Output the [X, Y] coordinate of the center of the cell containing the given text.  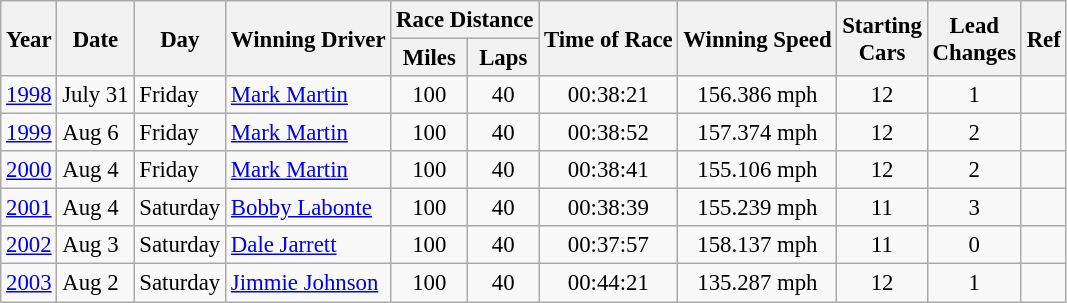
155.106 mph [758, 170]
00:38:21 [608, 95]
157.374 mph [758, 133]
Day [180, 38]
Miles [430, 58]
Winning Speed [758, 38]
Year [29, 38]
Aug 6 [96, 133]
00:38:52 [608, 133]
Time of Race [608, 38]
00:38:39 [608, 208]
155.239 mph [758, 208]
00:38:41 [608, 170]
00:44:21 [608, 283]
StartingCars [882, 38]
Aug 3 [96, 245]
156.386 mph [758, 95]
135.287 mph [758, 283]
158.137 mph [758, 245]
LeadChanges [974, 38]
Ref [1044, 38]
Race Distance [465, 20]
Winning Driver [308, 38]
July 31 [96, 95]
Jimmie Johnson [308, 283]
2002 [29, 245]
Bobby Labonte [308, 208]
1999 [29, 133]
0 [974, 245]
Laps [504, 58]
2003 [29, 283]
Aug 2 [96, 283]
2000 [29, 170]
Date [96, 38]
2001 [29, 208]
1998 [29, 95]
3 [974, 208]
Dale Jarrett [308, 245]
00:37:57 [608, 245]
